Find where the given text appears and provide that cell's center as (X, Y) coordinate. 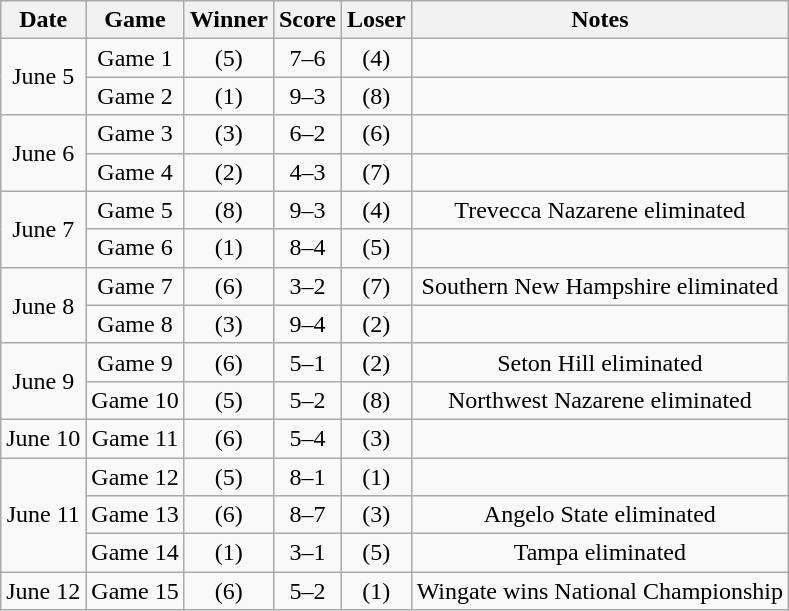
4–3 (307, 172)
Game 11 (135, 438)
8–1 (307, 477)
Game 15 (135, 591)
Tampa eliminated (600, 553)
Game 12 (135, 477)
June 8 (44, 305)
June 9 (44, 381)
June 11 (44, 515)
Game 5 (135, 210)
Game 9 (135, 362)
June 6 (44, 153)
Game 1 (135, 58)
Winner (228, 20)
8–4 (307, 248)
5–4 (307, 438)
Game 6 (135, 248)
5–1 (307, 362)
8–7 (307, 515)
Score (307, 20)
Angelo State eliminated (600, 515)
Game 10 (135, 400)
Game 14 (135, 553)
Trevecca Nazarene eliminated (600, 210)
June 7 (44, 229)
June 12 (44, 591)
Game 2 (135, 96)
Northwest Nazarene eliminated (600, 400)
Game 8 (135, 324)
7–6 (307, 58)
Wingate wins National Championship (600, 591)
Seton Hill eliminated (600, 362)
Southern New Hampshire eliminated (600, 286)
Notes (600, 20)
Game 3 (135, 134)
9–4 (307, 324)
6–2 (307, 134)
June 10 (44, 438)
Loser (376, 20)
Game (135, 20)
Date (44, 20)
June 5 (44, 77)
3–2 (307, 286)
Game 13 (135, 515)
Game 7 (135, 286)
Game 4 (135, 172)
3–1 (307, 553)
